Pinpoint the cell where the given text exists, returning its [x, y] midpoint coordinate. 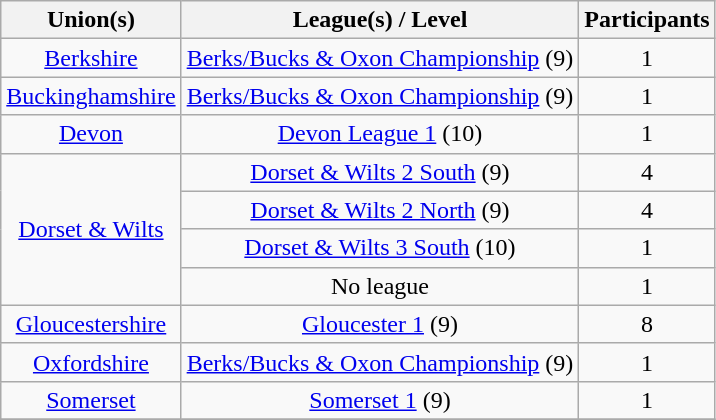
Dorset & Wilts [91, 229]
Buckinghamshire [91, 96]
Gloucestershire [91, 324]
Dorset & Wilts 2 South (9) [380, 172]
No league [380, 286]
Devon League 1 (10) [380, 134]
Dorset & Wilts 2 North (9) [380, 210]
Dorset & Wilts 3 South (10) [380, 248]
Gloucester 1 (9) [380, 324]
Participants [647, 20]
8 [647, 324]
Somerset 1 (9) [380, 400]
League(s) / Level [380, 20]
Somerset [91, 400]
Devon [91, 134]
Berkshire [91, 58]
Oxfordshire [91, 362]
Union(s) [91, 20]
